Capture the cell that displays the provided text and extract its [X, Y] central coordinate. 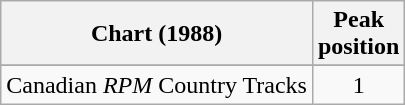
Canadian RPM Country Tracks [157, 85]
Peakposition [358, 34]
1 [358, 85]
Chart (1988) [157, 34]
